Provide the (x, y) coordinate of the cell's center where the given text is located.  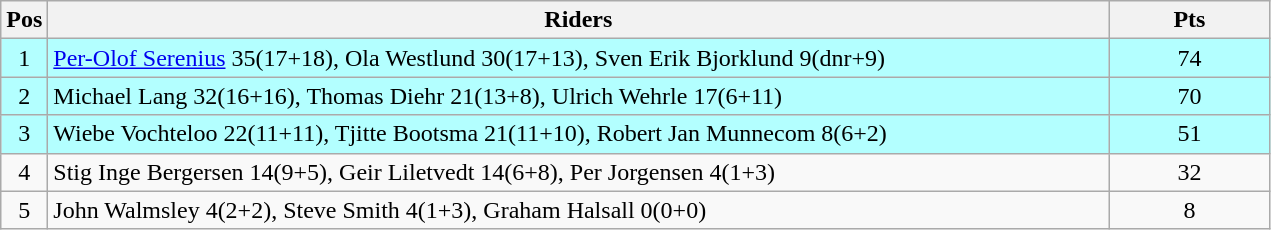
1 (24, 58)
8 (1190, 210)
Stig Inge Bergersen 14(9+5), Geir Liletvedt 14(6+8), Per Jorgensen 4(1+3) (578, 172)
Per-Olof Serenius 35(17+18), Ola Westlund 30(17+13), Sven Erik Bjorklund 9(dnr+9) (578, 58)
3 (24, 134)
70 (1190, 96)
Michael Lang 32(16+16), Thomas Diehr 21(13+8), Ulrich Wehrle 17(6+11) (578, 96)
Pts (1190, 20)
Riders (578, 20)
4 (24, 172)
John Walmsley 4(2+2), Steve Smith 4(1+3), Graham Halsall 0(0+0) (578, 210)
Wiebe Vochteloo 22(11+11), Tjitte Bootsma 21(11+10), Robert Jan Munnecom 8(6+2) (578, 134)
Pos (24, 20)
32 (1190, 172)
74 (1190, 58)
5 (24, 210)
51 (1190, 134)
2 (24, 96)
